Output the (x, y) coordinate of the center of the cell containing the given text.  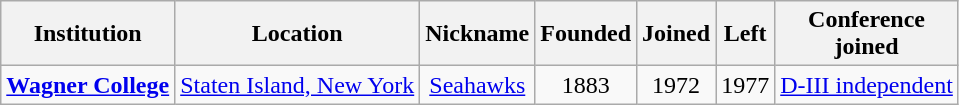
Location (298, 34)
Left (746, 34)
Wagner College (88, 85)
Seahawks (478, 85)
1883 (586, 85)
Conferencejoined (867, 34)
Founded (586, 34)
Staten Island, New York (298, 85)
Joined (676, 34)
1972 (676, 85)
D-III independent (867, 85)
Institution (88, 34)
Nickname (478, 34)
1977 (746, 85)
